Return [X, Y] of the center of cell containing provided text 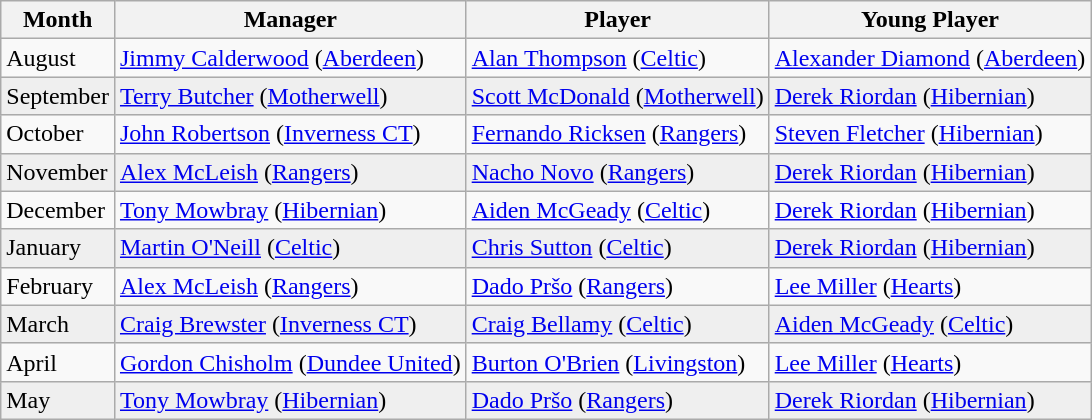
John Robertson (Inverness CT) [290, 134]
Month [58, 20]
Craig Bellamy (Celtic) [618, 324]
March [58, 324]
Nacho Novo (Rangers) [618, 172]
August [58, 58]
Steven Fletcher (Hibernian) [930, 134]
December [58, 210]
Young Player [930, 20]
Gordon Chisholm (Dundee United) [290, 362]
May [58, 400]
November [58, 172]
Craig Brewster (Inverness CT) [290, 324]
Jimmy Calderwood (Aberdeen) [290, 58]
Chris Sutton (Celtic) [618, 248]
January [58, 248]
Martin O'Neill (Celtic) [290, 248]
Player [618, 20]
Fernando Ricksen (Rangers) [618, 134]
Alan Thompson (Celtic) [618, 58]
Terry Butcher (Motherwell) [290, 96]
Burton O'Brien (Livingston) [618, 362]
February [58, 286]
Alexander Diamond (Aberdeen) [930, 58]
Scott McDonald (Motherwell) [618, 96]
September [58, 96]
Manager [290, 20]
October [58, 134]
April [58, 362]
